Provide the [X, Y] coordinate of the cell's center where the given text is located.  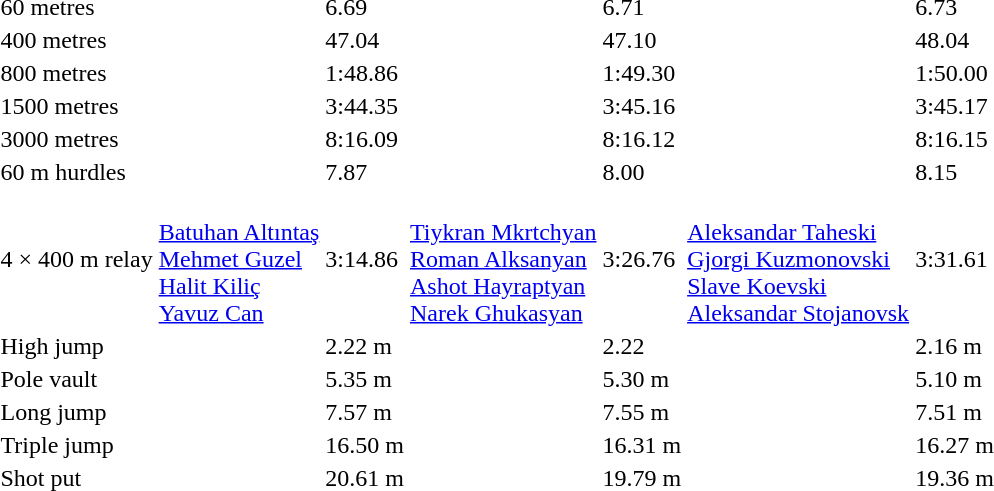
7.55 m [642, 412]
2.22 m [365, 346]
3:26.76 [642, 259]
Tiykran MkrtchyanRoman AlksanyanAshot HayraptyanNarek Ghukasyan [504, 259]
3:45.16 [642, 106]
47.04 [365, 40]
7.87 [365, 172]
5.30 m [642, 379]
1:48.86 [365, 73]
16.50 m [365, 445]
Batuhan AltıntaşMehmet GuzelHalit KiliçYavuz Can [239, 259]
2.22 [642, 346]
1:49.30 [642, 73]
47.10 [642, 40]
16.31 m [642, 445]
5.35 m [365, 379]
8.00 [642, 172]
8:16.12 [642, 139]
7.57 m [365, 412]
8:16.09 [365, 139]
3:14.86 [365, 259]
3:44.35 [365, 106]
Aleksandar TaheskiGjorgi KuzmonovskiSlave KoevskiAleksandar Stojanovsk [798, 259]
